For the text-containing cell, return its midpoint in [X, Y] coordinate format. 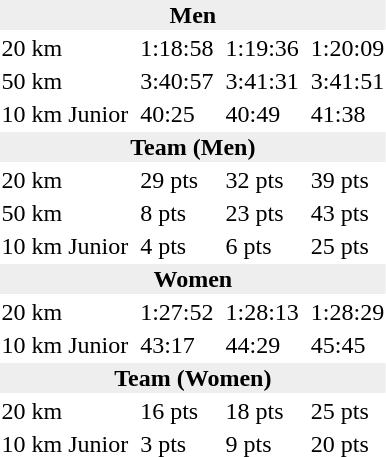
39 pts [347, 180]
Team (Men) [193, 147]
1:18:58 [177, 48]
1:28:29 [347, 312]
16 pts [177, 411]
1:27:52 [177, 312]
18 pts [262, 411]
1:19:36 [262, 48]
Men [193, 15]
4 pts [177, 246]
Team (Women) [193, 378]
8 pts [177, 213]
6 pts [262, 246]
43 pts [347, 213]
45:45 [347, 345]
40:25 [177, 114]
Women [193, 279]
29 pts [177, 180]
44:29 [262, 345]
3:40:57 [177, 81]
43:17 [177, 345]
3:41:51 [347, 81]
1:28:13 [262, 312]
23 pts [262, 213]
32 pts [262, 180]
1:20:09 [347, 48]
3:41:31 [262, 81]
40:49 [262, 114]
41:38 [347, 114]
